Capture the cell that displays the provided text and extract its [x, y] central coordinate. 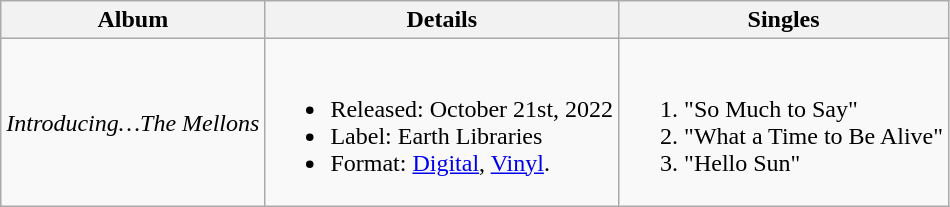
Introducing…The Mellons [133, 122]
Singles [784, 20]
Album [133, 20]
Released: October 21st, 2022Label: Earth LibrariesFormat: Digital, Vinyl. [442, 122]
"So Much to Say""What a Time to Be Alive""Hello Sun" [784, 122]
Details [442, 20]
